From the cell containing the given text, extract its center point as [X, Y] coordinate. 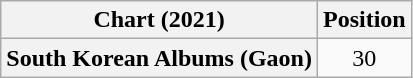
South Korean Albums (Gaon) [160, 58]
30 [364, 58]
Position [364, 20]
Chart (2021) [160, 20]
